For the text-containing cell, return its midpoint in (x, y) coordinate format. 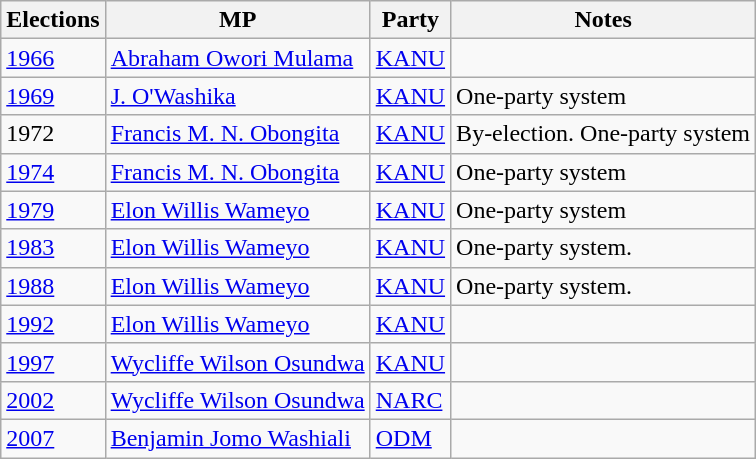
Elections (53, 20)
NARC (410, 400)
Party (410, 20)
J. O'Washika (238, 96)
1997 (53, 362)
By-election. One-party system (604, 134)
Abraham Owori Mulama (238, 58)
1972 (53, 134)
MP (238, 20)
1974 (53, 172)
Notes (604, 20)
Benjamin Jomo Washiali (238, 438)
1969 (53, 96)
2002 (53, 400)
1992 (53, 324)
1979 (53, 210)
ODM (410, 438)
2007 (53, 438)
1983 (53, 248)
1988 (53, 286)
1966 (53, 58)
